Return (X, Y) of the center of cell containing provided text 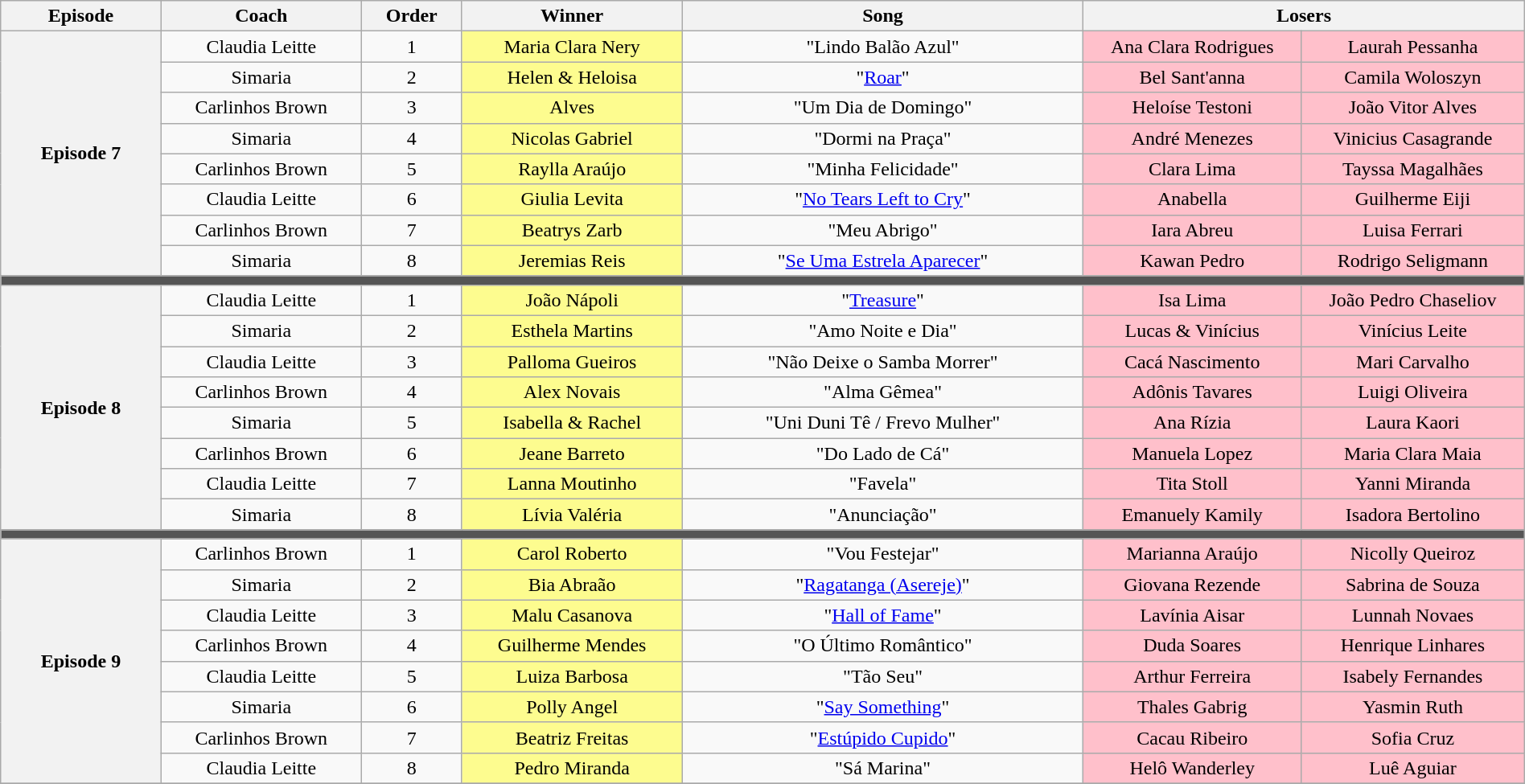
Tayssa Magalhães (1413, 169)
"Say Something" (883, 707)
Carol Roberto (572, 554)
Laurah Pessanha (1413, 47)
André Menezes (1192, 138)
Lívia Valéria (572, 515)
"Amo Noite e Dia" (883, 330)
Camila Woloszyn (1413, 77)
Lavínia Aisar (1192, 615)
Lunnah Novaes (1413, 615)
Beatrys Zarb (572, 230)
Jeane Barreto (572, 454)
Helen & Heloisa (572, 77)
Rodrigo Seligmann (1413, 261)
Lucas & Vinícius (1192, 330)
Guilherme Eiji (1413, 199)
"Um Dia de Domingo" (883, 108)
Tita Stoll (1192, 484)
Luê Aguiar (1413, 768)
"Uni Duni Tê / Frevo Mulher" (883, 423)
"Anunciação" (883, 515)
Bel Sant'anna (1192, 77)
"Hall of Fame" (883, 615)
Yanni Miranda (1413, 484)
Marianna Araújo (1192, 554)
Palloma Gueiros (572, 361)
Episode 9 (80, 661)
Luigi Oliveira (1413, 392)
Nicolas Gabriel (572, 138)
João Pedro Chaseliov (1413, 300)
Pedro Miranda (572, 768)
"O Último Romântico" (883, 646)
Henrique Linhares (1413, 646)
"Dormi na Praça" (883, 138)
"Do Lado de Cá" (883, 454)
"Treasure" (883, 300)
Ana Clara Rodrigues (1192, 47)
Winner (572, 16)
Luiza Barbosa (572, 676)
Isabely Fernandes (1413, 676)
"Vou Festejar" (883, 554)
Cacau Ribeiro (1192, 737)
Maria Clara Maia (1413, 454)
Kawan Pedro (1192, 261)
"Não Deixe o Samba Morrer" (883, 361)
Ana Rízia (1192, 423)
"Estúpido Cupido" (883, 737)
Guilherme Mendes (572, 646)
Episode 7 (80, 154)
Yasmin Ruth (1413, 707)
Iara Abreu (1192, 230)
Losers (1304, 16)
Adônis Tavares (1192, 392)
Isabella & Rachel (572, 423)
Duda Soares (1192, 646)
Jeremias Reis (572, 261)
"Roar" (883, 77)
Arthur Ferreira (1192, 676)
Coach (261, 16)
Beatriz Freitas (572, 737)
Giovana Rezende (1192, 585)
Clara Lima (1192, 169)
Thales Gabrig (1192, 707)
"Meu Abrigo" (883, 230)
Laura Kaori (1413, 423)
Alves (572, 108)
"Se Uma Estrela Aparecer" (883, 261)
João Vitor Alves (1413, 108)
"Minha Felicidade" (883, 169)
Helô Wanderley (1192, 768)
Giulia Levita (572, 199)
Sofia Cruz (1413, 737)
Song (883, 16)
Episode (80, 16)
Isadora Bertolino (1413, 515)
Lanna Moutinho (572, 484)
"Lindo Balão Azul" (883, 47)
"Favela" (883, 484)
Heloíse Testoni (1192, 108)
Cacá Nascimento (1192, 361)
Manuela Lopez (1192, 454)
Malu Casanova (572, 615)
"No Tears Left to Cry" (883, 199)
Vinicius Casagrande (1413, 138)
Polly Angel (572, 707)
Sabrina de Souza (1413, 585)
Nicolly Queiroz (1413, 554)
Mari Carvalho (1413, 361)
Alex Novais (572, 392)
Emanuely Kamily (1192, 515)
João Nápoli (572, 300)
"Sá Marina" (883, 768)
"Alma Gêmea" (883, 392)
Anabella (1192, 199)
Episode 8 (80, 407)
Order (412, 16)
Isa Lima (1192, 300)
"Tão Seu" (883, 676)
Luisa Ferrari (1413, 230)
Vinícius Leite (1413, 330)
Bia Abraão (572, 585)
Esthela Martins (572, 330)
Maria Clara Nery (572, 47)
Raylla Araújo (572, 169)
"Ragatanga (Asereje)" (883, 585)
